Output the (X, Y) coordinate of the center of the cell containing the given text.  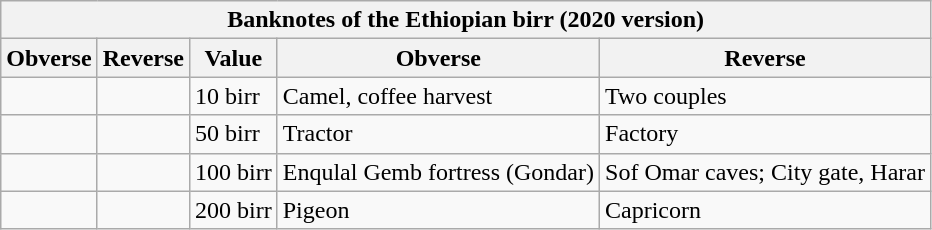
Sof Omar caves; City gate, Harar (766, 172)
Capricorn (766, 210)
Banknotes of the Ethiopian birr (2020 version) (466, 20)
100 birr (233, 172)
Enqulal Gemb fortress (Gondar) (438, 172)
10 birr (233, 96)
50 birr (233, 134)
Camel, coffee harvest (438, 96)
Two couples (766, 96)
200 birr (233, 210)
Tractor (438, 134)
Factory (766, 134)
Pigeon (438, 210)
Value (233, 58)
